Provide the [x, y] coordinate of the cell's center where the given text is located.  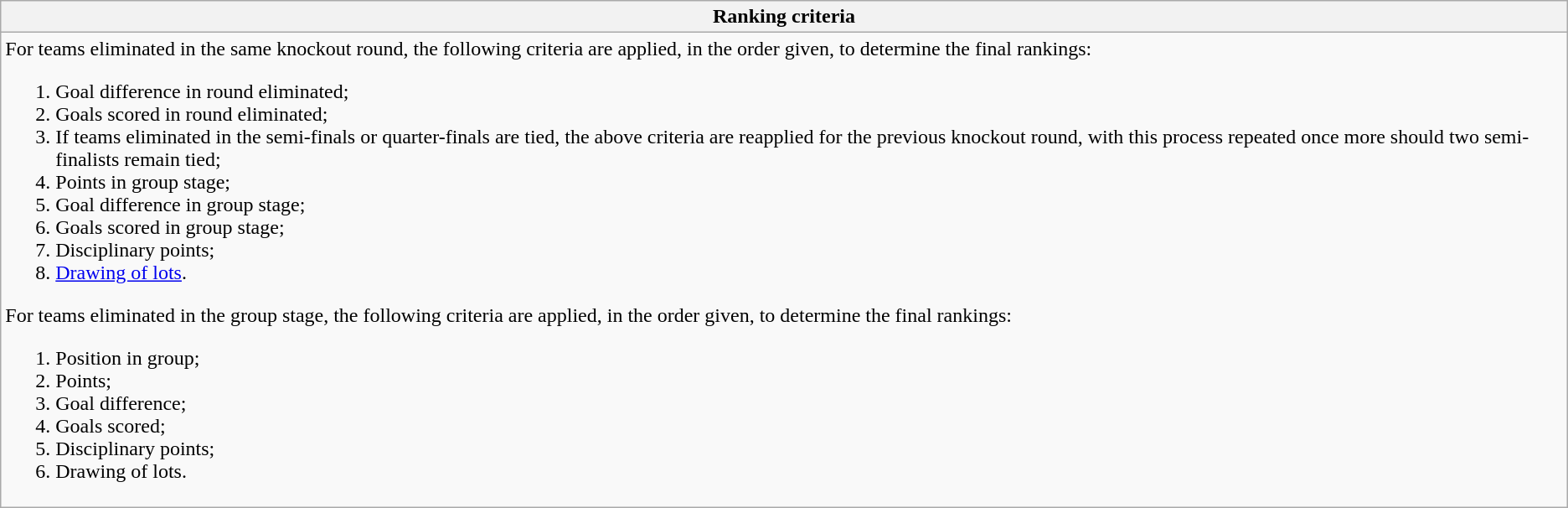
Ranking criteria [784, 17]
